For the text-containing cell, return its midpoint in (x, y) coordinate format. 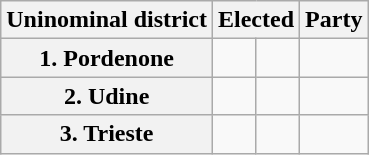
1. Pordenone (107, 58)
Uninominal district (107, 20)
3. Trieste (107, 134)
Elected (256, 20)
2. Udine (107, 96)
Party (334, 20)
